Determine the [X, Y] coordinate at the center of the cell enclosing the given text.  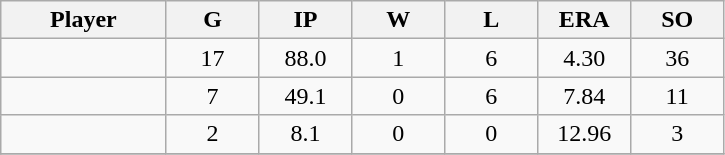
SO [678, 20]
88.0 [306, 58]
3 [678, 134]
17 [212, 58]
2 [212, 134]
1 [398, 58]
8.1 [306, 134]
49.1 [306, 96]
36 [678, 58]
Player [84, 20]
4.30 [584, 58]
7 [212, 96]
7.84 [584, 96]
L [492, 20]
11 [678, 96]
12.96 [584, 134]
W [398, 20]
IP [306, 20]
G [212, 20]
ERA [584, 20]
